Locate the cell with the specified text and output its (x, y) center coordinate. 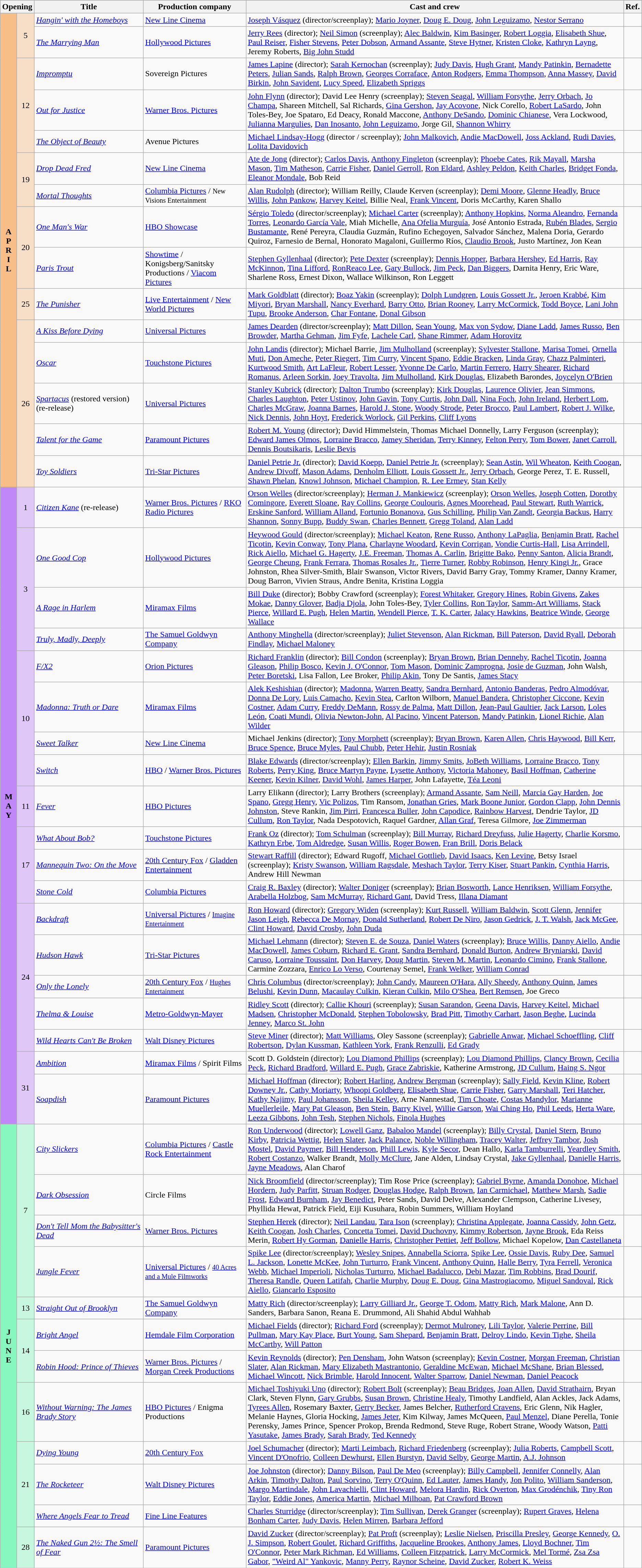
Showtime / Konigsberg/Sanitsky Productions / Viacom Pictures (195, 268)
Production company (195, 7)
Cast and crew (435, 7)
7 (25, 1210)
Avenue Pictures (195, 141)
Warner Bros. Pictures / RKO Radio Pictures (195, 508)
11 (25, 806)
3 (25, 589)
Sweet Talker (89, 743)
Sovereign Pictures (195, 74)
The Rocketeer (89, 1485)
Michael Lindsay-Hogg (director / screenplay); John Malkovich, Andie MacDowell, Joss Ackland, Rudi Davies, Lolita Davidovich (435, 141)
Without Warning: The James Brady Story (89, 1412)
Paris Trout (89, 268)
20th Century Fox / Hughes Entertainment (195, 987)
Ambition (89, 1063)
One Good Cop (89, 558)
20th Century Fox / Gladden Entertainment (195, 865)
F/X2 (89, 666)
Drop Dead Fred (89, 168)
Fever (89, 806)
Oscar (89, 363)
The Marrying Man (89, 42)
16 (25, 1412)
Columbia Pictures / New Visions Entertainment (195, 196)
Opening (17, 7)
Talent for the Game (89, 440)
28 (25, 1548)
Backdraft (89, 919)
Don't Tell Mom the Babysitter's Dead (89, 1231)
The Punisher (89, 304)
HBO Pictures (195, 806)
Toy Soldiers (89, 471)
Dying Young (89, 1452)
A Rage in Harlem (89, 608)
Anthony Minghella (director/screenplay); Juliet Stevenson, Alan Rickman, Bill Paterson, David Ryall, Deborah Findlay, Michael Maloney (435, 639)
Ref. (632, 7)
Only the Lonely (89, 987)
Jungle Fever (89, 1272)
Thelma & Louise (89, 1014)
Universal Pictures / Imagine Entertainment (195, 919)
Mortal Thoughts (89, 196)
MAY (9, 805)
Columbia Pictures (195, 892)
HBO / Warner Bros. Pictures (195, 770)
Orion Pictures (195, 666)
Hudson Hawk (89, 955)
10 (25, 718)
Bright Angel (89, 1335)
12 (25, 105)
20 (25, 247)
Fine Line Features (195, 1516)
Circle Films (195, 1194)
5 (25, 36)
13 (25, 1308)
Madonna: Truth or Dare (89, 707)
The Object of Beauty (89, 141)
Spartacus (restored version) (re-release) (89, 403)
31 (25, 1088)
Soapdish (89, 1099)
Title (89, 7)
Wild Hearts Can't Be Broken (89, 1041)
JUNE (9, 1346)
Switch (89, 770)
The Naked Gun 2½: The Smell of Fear (89, 1548)
19 (25, 180)
APRIL (9, 250)
City Slickers (89, 1149)
Hemdale Film Corporation (195, 1335)
Joseph Vásquez (director/screenplay); Mario Joyner, Doug E. Doug, John Leguizamo, Nestor Serrano (435, 20)
Stone Cold (89, 892)
20th Century Fox (195, 1452)
Universal Pictures / 40 Acres and a Mule Filmworks (195, 1272)
Hangin' with the Homeboys (89, 20)
Live Entertainment / New World Pictures (195, 304)
Mannequin Two: On the Move (89, 865)
26 (25, 403)
Columbia Pictures / Castle Rock Entertainment (195, 1149)
Where Angels Fear to Tread (89, 1516)
Truly, Madly, Deeply (89, 639)
What About Bob? (89, 838)
Metro-Goldwyn-Mayer (195, 1014)
Warner Bros. Pictures / Morgan Creek Productions (195, 1366)
Impromptu (89, 74)
Dark Obsession (89, 1194)
1 (25, 508)
Robin Hood: Prince of Thieves (89, 1366)
A Kiss Before Dying (89, 331)
Miramax Films / Spirit Films (195, 1063)
17 (25, 865)
14 (25, 1351)
25 (25, 304)
HBO Showcase (195, 227)
Straight Out of Brooklyn (89, 1308)
21 (25, 1484)
Out for Justice (89, 110)
24 (25, 977)
Citizen Kane (re-release) (89, 508)
HBO Pictures / Enigma Productions (195, 1412)
One Man's War (89, 227)
